Find where the given text appears and provide that cell's center as [x, y] coordinate. 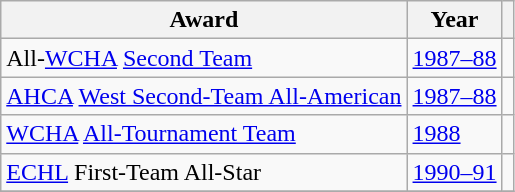
Award [204, 20]
1988 [454, 134]
ECHL First-Team All-Star [204, 172]
AHCA West Second-Team All-American [204, 96]
Year [454, 20]
WCHA All-Tournament Team [204, 134]
All-WCHA Second Team [204, 58]
1990–91 [454, 172]
